From the cell containing the given text, extract its center point as [X, Y] coordinate. 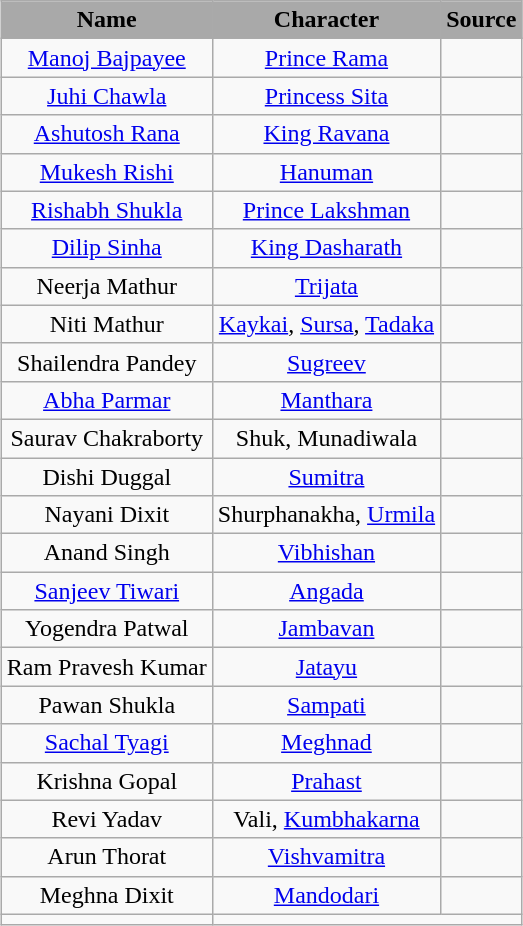
Shurphanakha, Urmila [326, 515]
Juhi Chawla [106, 96]
Shailendra Pandey [106, 362]
Sampati [326, 705]
Sanjeev Tiwari [106, 591]
Nayani Dixit [106, 515]
Manoj Bajpayee [106, 58]
Prince Lakshman [326, 210]
Sugreev [326, 362]
Angada [326, 591]
Yogendra Patwal [106, 629]
Revi Yadav [106, 819]
Name [106, 20]
Mandodari [326, 895]
Trijata [326, 286]
Krishna Gopal [106, 781]
Hanuman [326, 172]
Jatayu [326, 667]
Rishabh Shukla [106, 210]
King Ravana [326, 134]
Princess Sita [326, 96]
Prahast [326, 781]
Ram Pravesh Kumar [106, 667]
King Dasharath [326, 248]
Kaykai, Sursa, Tadaka [326, 324]
Sumitra [326, 477]
Vibhishan [326, 553]
Shuk, Munadiwala [326, 438]
Saurav Chakraborty [106, 438]
Neerja Mathur [106, 286]
Dilip Sinha [106, 248]
Mukesh Rishi [106, 172]
Meghnad [326, 743]
Jambavan [326, 629]
Manthara [326, 400]
Dishi Duggal [106, 477]
Ashutosh Rana [106, 134]
Arun Thorat [106, 857]
Abha Parmar [106, 400]
Meghna Dixit [106, 895]
Niti Mathur [106, 324]
Pawan Shukla [106, 705]
Prince Rama [326, 58]
Anand Singh [106, 553]
Vishvamitra [326, 857]
Vali, Kumbhakarna [326, 819]
Sachal Tyagi [106, 743]
Character [326, 20]
Source [482, 20]
